Capture the cell that displays the provided text and extract its (X, Y) central coordinate. 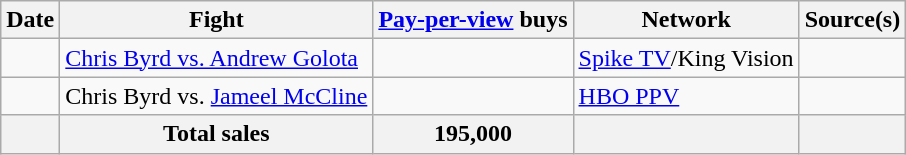
Spike TV/King Vision (686, 58)
Network (686, 20)
Pay-per-view buys (473, 20)
Source(s) (852, 20)
Chris Byrd vs. Jameel McCline (216, 96)
Fight (216, 20)
HBO PPV (686, 96)
195,000 (473, 134)
Date (30, 20)
Total sales (216, 134)
Chris Byrd vs. Andrew Golota (216, 58)
